Determine the [X, Y] coordinate at the center of the cell enclosing the given text.  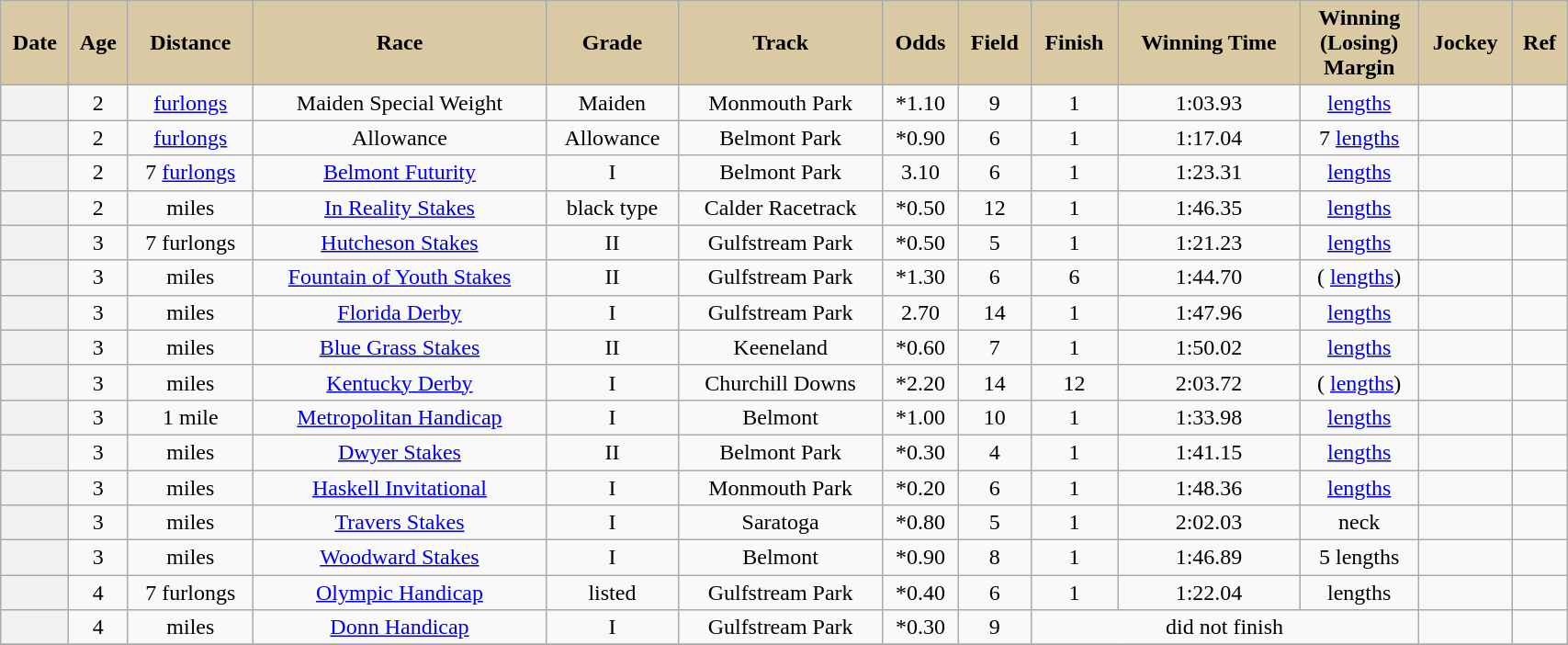
*0.40 [920, 593]
7 lengths [1359, 138]
1:47.96 [1209, 312]
Maiden Special Weight [400, 103]
Florida Derby [400, 312]
1:41.15 [1209, 452]
Travers Stakes [400, 523]
Jockey [1466, 43]
Maiden [612, 103]
Dwyer Stakes [400, 452]
1:21.23 [1209, 243]
3.10 [920, 173]
Saratoga [781, 523]
Race [400, 43]
Odds [920, 43]
*0.80 [920, 523]
Ref [1540, 43]
7 [994, 347]
Donn Handicap [400, 628]
1:48.36 [1209, 488]
8 [994, 558]
1 mile [191, 417]
2.70 [920, 312]
Field [994, 43]
black type [612, 208]
1:46.35 [1209, 208]
Blue Grass Stakes [400, 347]
*0.60 [920, 347]
2:02.03 [1209, 523]
*2.20 [920, 382]
1:03.93 [1209, 103]
Date [35, 43]
2:03.72 [1209, 382]
1:23.31 [1209, 173]
Calder Racetrack [781, 208]
*1.00 [920, 417]
Keeneland [781, 347]
*1.30 [920, 277]
Hutcheson Stakes [400, 243]
Finish [1074, 43]
listed [612, 593]
Woodward Stakes [400, 558]
Winning(Losing)Margin [1359, 43]
5 lengths [1359, 558]
Age [98, 43]
Grade [612, 43]
10 [994, 417]
1:22.04 [1209, 593]
*0.20 [920, 488]
In Reality Stakes [400, 208]
Churchill Downs [781, 382]
Olympic Handicap [400, 593]
1:17.04 [1209, 138]
1:50.02 [1209, 347]
*1.10 [920, 103]
1:46.89 [1209, 558]
Track [781, 43]
neck [1359, 523]
Winning Time [1209, 43]
Belmont Futurity [400, 173]
Fountain of Youth Stakes [400, 277]
Distance [191, 43]
1:44.70 [1209, 277]
Kentucky Derby [400, 382]
Metropolitan Handicap [400, 417]
1:33.98 [1209, 417]
Haskell Invitational [400, 488]
did not finish [1224, 628]
